Return the (x, y) coordinate for the center point of the cell that contains the specified text.  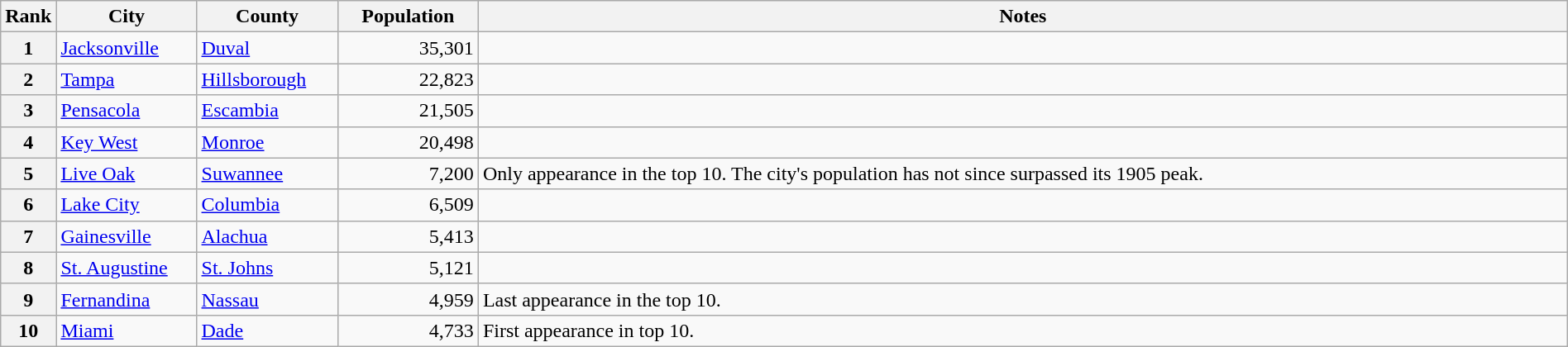
20,498 (408, 142)
Population (408, 17)
7,200 (408, 173)
Columbia (267, 205)
Suwannee (267, 173)
10 (28, 330)
Live Oak (127, 173)
9 (28, 299)
4 (28, 142)
Alachua (267, 236)
22,823 (408, 79)
Miami (127, 330)
Tampa (127, 79)
St. Johns (267, 268)
Key West (127, 142)
6,509 (408, 205)
6 (28, 205)
First appearance in top 10. (1022, 330)
Duval (267, 48)
4,733 (408, 330)
Jacksonville (127, 48)
Last appearance in the top 10. (1022, 299)
Rank (28, 17)
3 (28, 111)
Hillsborough (267, 79)
Escambia (267, 111)
Monroe (267, 142)
City (127, 17)
Notes (1022, 17)
St. Augustine (127, 268)
2 (28, 79)
35,301 (408, 48)
8 (28, 268)
5 (28, 173)
Fernandina (127, 299)
5,413 (408, 236)
Only appearance in the top 10. The city's population has not since surpassed its 1905 peak. (1022, 173)
Dade (267, 330)
Nassau (267, 299)
5,121 (408, 268)
Lake City (127, 205)
7 (28, 236)
21,505 (408, 111)
1 (28, 48)
4,959 (408, 299)
Pensacola (127, 111)
County (267, 17)
Gainesville (127, 236)
